From the cell containing the given text, extract its center point as [x, y] coordinate. 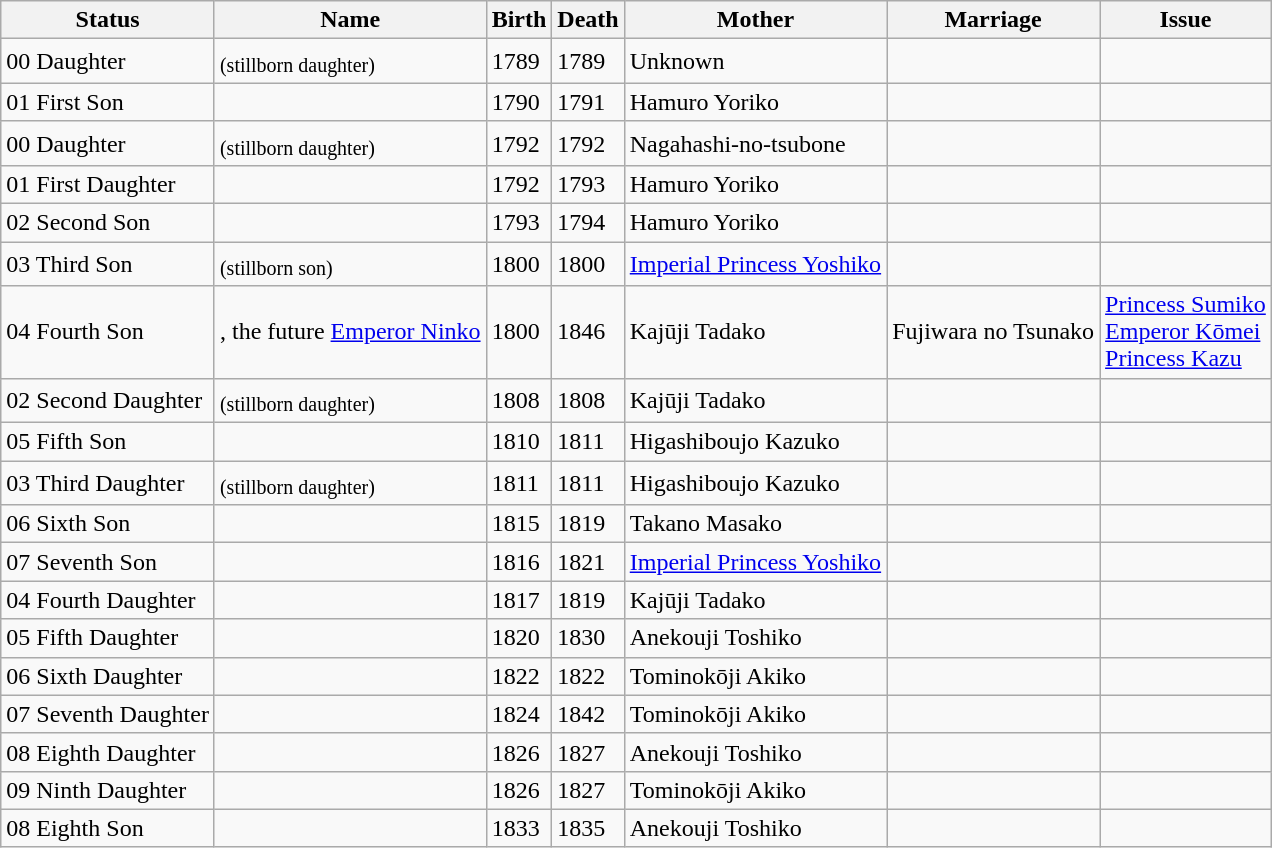
Marriage [994, 20]
07 Seventh Daughter [108, 714]
03 Third Daughter [108, 482]
1820 [519, 638]
1830 [588, 638]
(stillborn son) [350, 264]
1815 [519, 524]
06 Sixth Son [108, 524]
Status [108, 20]
09 Ninth Daughter [108, 790]
Princess SumikoEmperor KōmeiPrincess Kazu [1186, 332]
03 Third Son [108, 264]
1816 [519, 562]
1842 [588, 714]
Nagahashi-no-tsubone [755, 143]
02 Second Daughter [108, 400]
1810 [519, 441]
05 Fifth Daughter [108, 638]
Unknown [755, 61]
Issue [1186, 20]
1790 [519, 102]
1821 [588, 562]
Name [350, 20]
Fujiwara no Tsunako [994, 332]
1846 [588, 332]
04 Fourth Daughter [108, 600]
1824 [519, 714]
01 First Daughter [108, 185]
, the future Emperor Ninko [350, 332]
07 Seventh Son [108, 562]
1817 [519, 600]
Death [588, 20]
08 Eighth Son [108, 828]
Mother [755, 20]
Birth [519, 20]
1833 [519, 828]
08 Eighth Daughter [108, 752]
02 Second Son [108, 223]
04 Fourth Son [108, 332]
05 Fifth Son [108, 441]
1835 [588, 828]
1791 [588, 102]
1794 [588, 223]
Takano Masako [755, 524]
06 Sixth Daughter [108, 676]
01 First Son [108, 102]
